Capture the cell that displays the provided text and extract its (x, y) central coordinate. 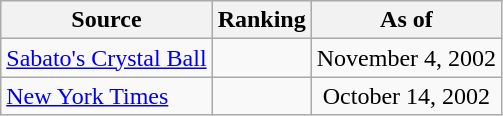
November 4, 2002 (406, 58)
Source (106, 20)
October 14, 2002 (406, 96)
Sabato's Crystal Ball (106, 58)
New York Times (106, 96)
Ranking (262, 20)
As of (406, 20)
